Output the [x, y] coordinate of the center of the cell containing the given text.  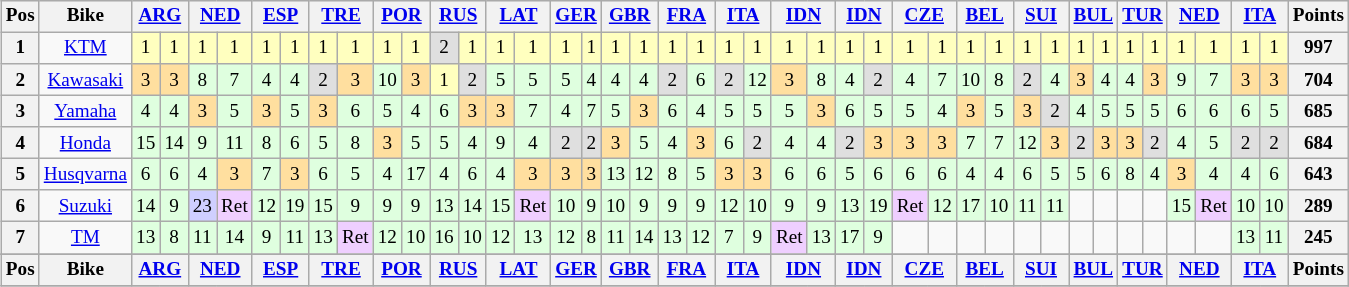
Suzuki [85, 206]
643 [1318, 175]
997 [1318, 48]
Husqvarna [85, 175]
684 [1318, 143]
Kawasaki [85, 80]
704 [1318, 80]
KTM [85, 48]
289 [1318, 206]
23 [202, 206]
245 [1318, 238]
685 [1318, 111]
Yamaha [85, 111]
Honda [85, 143]
TM [85, 238]
16 [444, 238]
